Capture the cell that displays the provided text and extract its (X, Y) central coordinate. 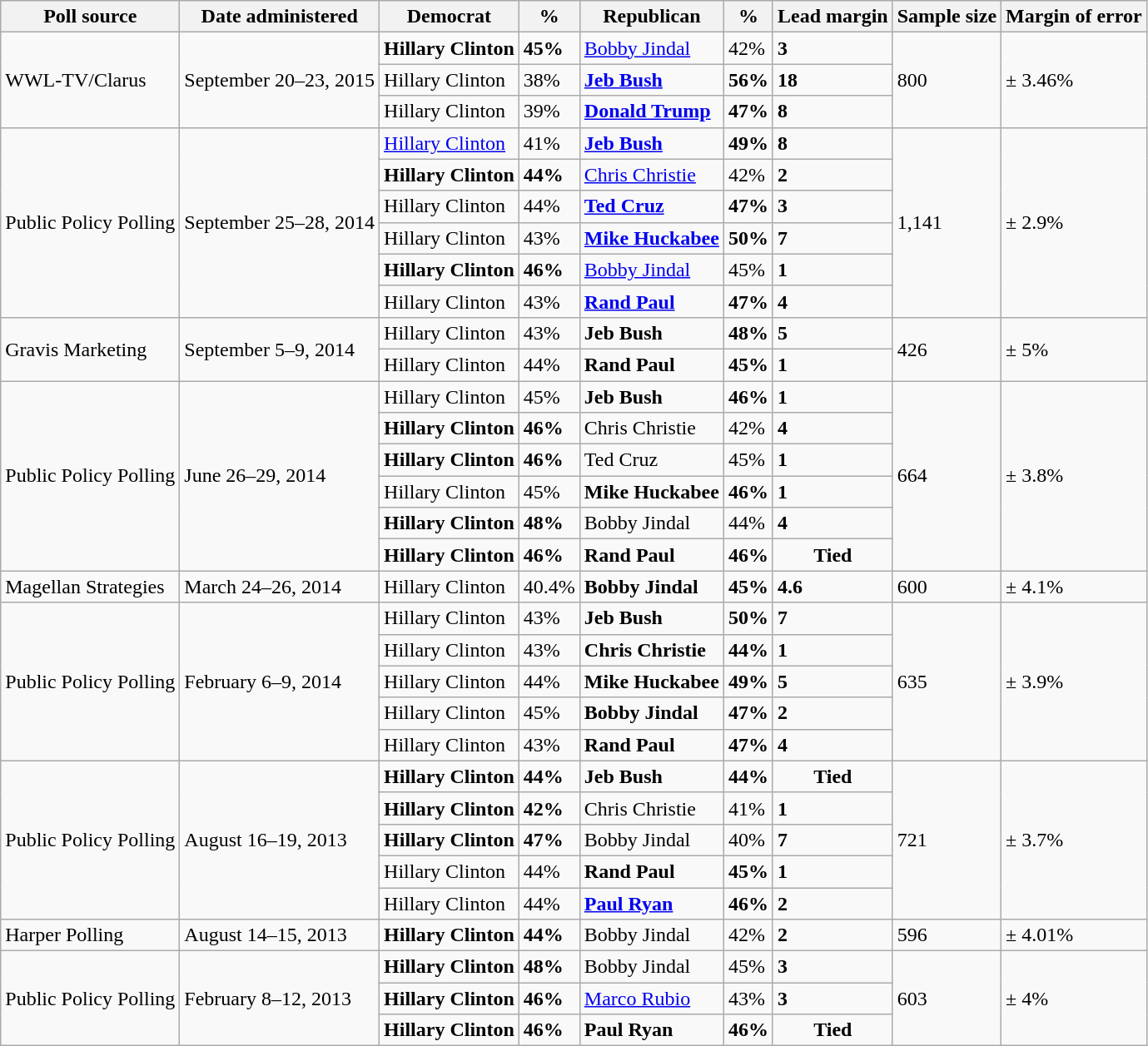
800 (947, 80)
664 (947, 476)
38% (549, 80)
Magellan Strategies (90, 587)
Democrat (450, 17)
± 3.9% (1074, 682)
February 8–12, 2013 (280, 999)
635 (947, 682)
Lead margin (832, 17)
721 (947, 840)
June 26–29, 2014 (280, 476)
February 6–9, 2014 (280, 682)
56% (748, 80)
± 4.01% (1074, 935)
± 4.1% (1074, 587)
Margin of error (1074, 17)
± 3.7% (1074, 840)
September 25–28, 2014 (280, 222)
18 (832, 80)
4.6 (832, 587)
40% (748, 840)
596 (947, 935)
Harper Polling (90, 935)
Donald Trump (651, 112)
40.4% (549, 587)
± 3.46% (1074, 80)
September 5–9, 2014 (280, 349)
Republican (651, 17)
426 (947, 349)
August 14–15, 2013 (280, 935)
603 (947, 999)
Date administered (280, 17)
September 20–23, 2015 (280, 80)
WWL-TV/Clarus (90, 80)
± 5% (1074, 349)
39% (549, 112)
1,141 (947, 222)
Marco Rubio (651, 999)
Sample size (947, 17)
Poll source (90, 17)
± 2.9% (1074, 222)
± 4% (1074, 999)
600 (947, 587)
± 3.8% (1074, 476)
March 24–26, 2014 (280, 587)
Gravis Marketing (90, 349)
August 16–19, 2013 (280, 840)
